Find where the given text appears and provide that cell's center as [x, y] coordinate. 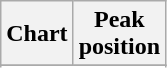
Chart [37, 34]
Peakposition [119, 34]
